Detect which cell encompasses the target text, then output its (x, y) center coordinate. 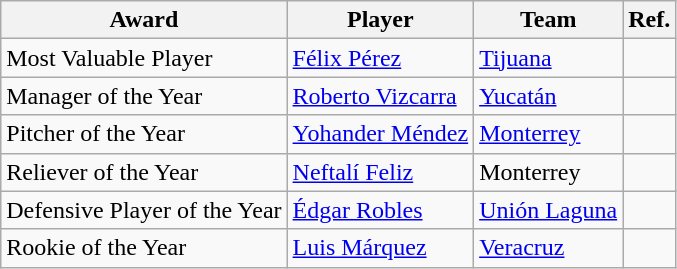
Unión Laguna (548, 210)
Roberto Vizcarra (380, 96)
Team (548, 20)
Most Valuable Player (144, 58)
Rookie of the Year (144, 248)
Yohander Méndez (380, 134)
Award (144, 20)
Player (380, 20)
Édgar Robles (380, 210)
Veracruz (548, 248)
Ref. (650, 20)
Félix Pérez (380, 58)
Pitcher of the Year (144, 134)
Defensive Player of the Year (144, 210)
Tijuana (548, 58)
Reliever of the Year (144, 172)
Luis Márquez (380, 248)
Yucatán (548, 96)
Manager of the Year (144, 96)
Neftalí Feliz (380, 172)
